Scan for the cell matching the given text and deliver its (x, y) coordinate at center. 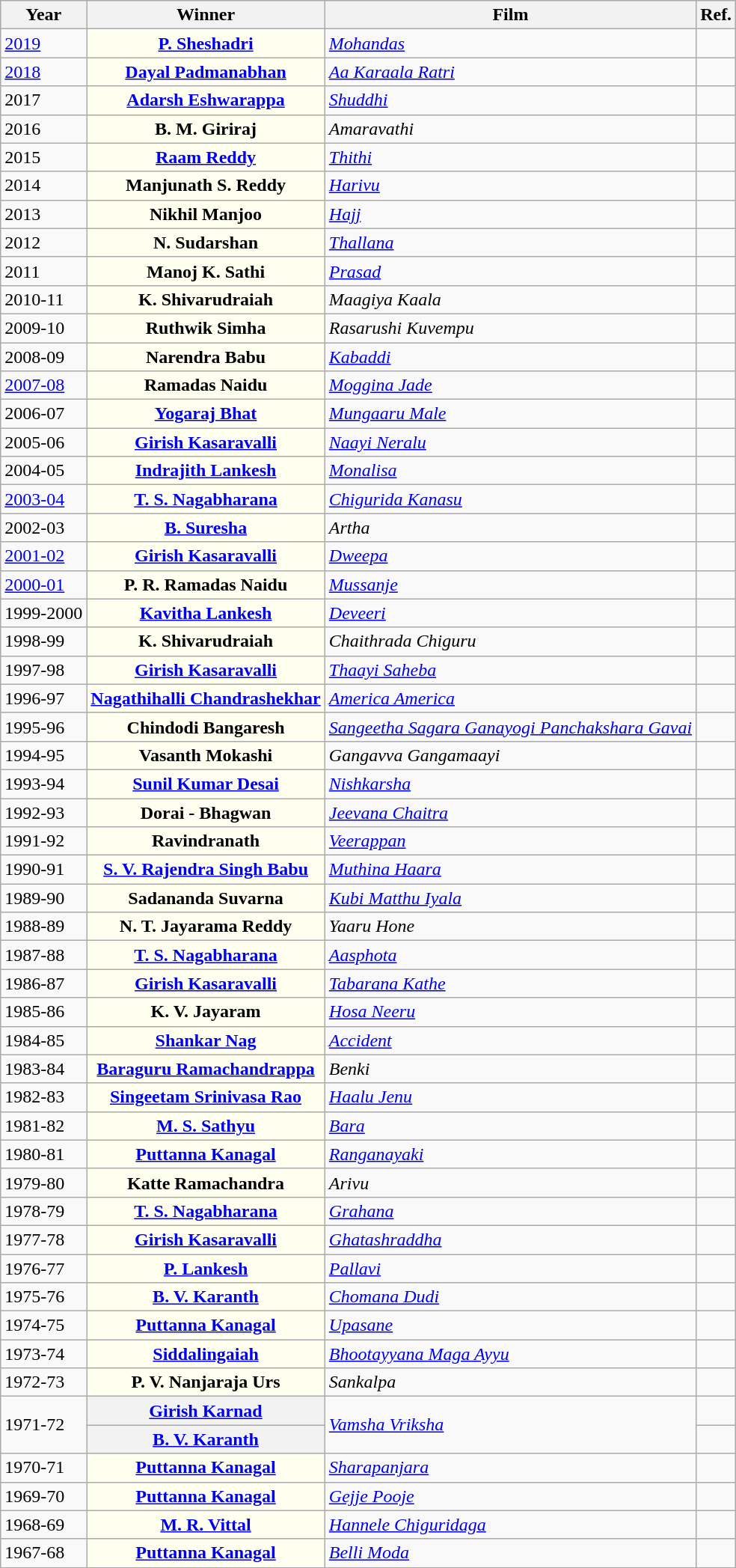
Haalu Jenu (510, 1097)
Deveeri (510, 613)
2004-05 (43, 471)
Bara (510, 1126)
2006-07 (43, 414)
1974-75 (43, 1326)
1973-74 (43, 1354)
Katte Ramachandra (206, 1183)
Ref. (717, 15)
Dweepa (510, 556)
B. Suresha (206, 528)
P. Lankesh (206, 1269)
Dayal Padmanabhan (206, 72)
Ruthwik Simha (206, 328)
Monalisa (510, 471)
Shankar Nag (206, 1040)
Kubi Matthu Iyala (510, 898)
Accident (510, 1040)
Rasarushi Kuvempu (510, 328)
2019 (43, 43)
1996-97 (43, 698)
N. Sudarshan (206, 242)
1987-88 (43, 955)
2013 (43, 214)
2002-03 (43, 528)
P. Sheshadri (206, 43)
Dorai - Bhagwan (206, 812)
Sunil Kumar Desai (206, 784)
Thallana (510, 242)
Kabaddi (510, 357)
America America (510, 698)
1979-80 (43, 1183)
Moggina Jade (510, 385)
1976-77 (43, 1269)
1993-94 (43, 784)
1989-90 (43, 898)
Mussanje (510, 585)
B. M. Giriraj (206, 129)
2017 (43, 100)
Ramadas Naidu (206, 385)
S. V. Rajendra Singh Babu (206, 870)
1985-86 (43, 1012)
2000-01 (43, 585)
Ranganayaki (510, 1154)
2005-06 (43, 442)
Thaayi Saheba (510, 670)
1988-89 (43, 927)
Benki (510, 1069)
1997-98 (43, 670)
Harivu (510, 186)
2003-04 (43, 499)
Raam Reddy (206, 157)
Arivu (510, 1183)
1994-95 (43, 755)
Artha (510, 528)
Amaravathi (510, 129)
2015 (43, 157)
Shuddhi (510, 100)
Aa Karaala Ratri (510, 72)
1998-99 (43, 641)
Nagathihalli Chandrashekhar (206, 698)
Indrajith Lankesh (206, 471)
2001-02 (43, 556)
Vasanth Mokashi (206, 755)
Upasane (510, 1326)
Siddalingaiah (206, 1354)
Naayi Neralu (510, 442)
Sankalpa (510, 1382)
Grahana (510, 1211)
Hosa Neeru (510, 1012)
1971-72 (43, 1425)
2018 (43, 72)
Mohandas (510, 43)
Chaithrada Chiguru (510, 641)
Thithi (510, 157)
Sangeetha Sagara Ganayogi Panchakshara Gavai (510, 727)
Hajj (510, 214)
Muthina Haara (510, 870)
Baraguru Ramachandrappa (206, 1069)
2014 (43, 186)
Year (43, 15)
2011 (43, 271)
Maagiya Kaala (510, 299)
1990-91 (43, 870)
Kavitha Lankesh (206, 613)
Hannele Chiguridaga (510, 1525)
1991-92 (43, 841)
Pallavi (510, 1269)
1968-69 (43, 1525)
1972-73 (43, 1382)
Yogaraj Bhat (206, 414)
2008-09 (43, 357)
Nikhil Manjoo (206, 214)
N. T. Jayarama Reddy (206, 927)
2016 (43, 129)
1970-71 (43, 1468)
1984-85 (43, 1040)
P. R. Ramadas Naidu (206, 585)
Gejje Pooje (510, 1496)
Girish Karnad (206, 1411)
1995-96 (43, 727)
1980-81 (43, 1154)
Adarsh Eshwarappa (206, 100)
Belli Moda (510, 1553)
1999-2000 (43, 613)
Tabarana Kathe (510, 983)
Nishkarsha (510, 784)
Chindodi Bangaresh (206, 727)
2009-10 (43, 328)
1981-82 (43, 1126)
Sadananda Suvarna (206, 898)
1986-87 (43, 983)
1967-68 (43, 1553)
1992-93 (43, 812)
Singeetam Srinivasa Rao (206, 1097)
Manjunath S. Reddy (206, 186)
1975-76 (43, 1297)
Bhootayyana Maga Ayyu (510, 1354)
M. S. Sathyu (206, 1126)
1977-78 (43, 1239)
Ravindranath (206, 841)
Narendra Babu (206, 357)
1969-70 (43, 1496)
Winner (206, 15)
Vamsha Vriksha (510, 1425)
1982-83 (43, 1097)
Sharapanjara (510, 1468)
1983-84 (43, 1069)
Jeevana Chaitra (510, 812)
Aasphota (510, 955)
Manoj K. Sathi (206, 271)
Veerappan (510, 841)
P. V. Nanjaraja Urs (206, 1382)
Chigurida Kanasu (510, 499)
M. R. Vittal (206, 1525)
Mungaaru Male (510, 414)
Ghatashraddha (510, 1239)
2010-11 (43, 299)
Film (510, 15)
Prasad (510, 271)
Gangavva Gangamaayi (510, 755)
2012 (43, 242)
2007-08 (43, 385)
Yaaru Hone (510, 927)
1978-79 (43, 1211)
Chomana Dudi (510, 1297)
K. V. Jayaram (206, 1012)
